Identify which cell holds the provided text, then report its (x, y) central coordinate. 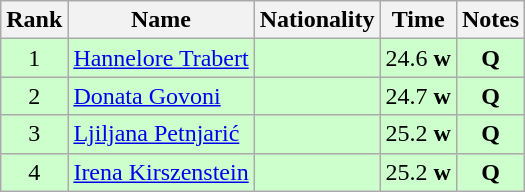
Ljiljana Petnjarić (161, 134)
4 (34, 172)
24.7 w (418, 96)
1 (34, 58)
2 (34, 96)
24.6 w (418, 58)
Name (161, 20)
Rank (34, 20)
Time (418, 20)
Hannelore Trabert (161, 58)
Irena Kirszenstein (161, 172)
Donata Govoni (161, 96)
Notes (490, 20)
Nationality (317, 20)
3 (34, 134)
